For the text-containing cell, return its midpoint in [x, y] coordinate format. 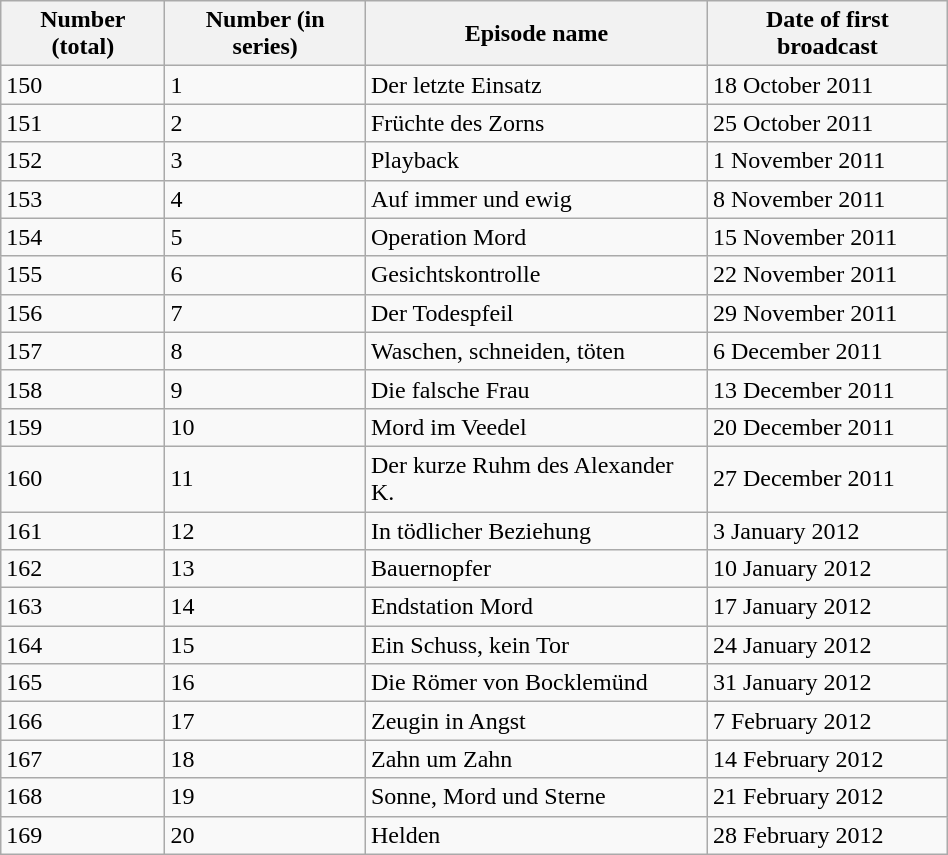
Sonne, Mord und Sterne [536, 797]
156 [83, 313]
155 [83, 275]
Zeugin in Angst [536, 721]
Die Römer von Bocklemünd [536, 683]
166 [83, 721]
Waschen, schneiden, töten [536, 351]
Number (total) [83, 34]
Number (in series) [266, 34]
14 [266, 607]
Gesichtskontrolle [536, 275]
Ein Schuss, kein Tor [536, 645]
20 December 2011 [827, 427]
13 December 2011 [827, 389]
Der Todespfeil [536, 313]
Playback [536, 161]
162 [83, 569]
In tödlicher Beziehung [536, 531]
21 February 2012 [827, 797]
12 [266, 531]
6 [266, 275]
31 January 2012 [827, 683]
17 January 2012 [827, 607]
Mord im Veedel [536, 427]
Früchte des Zorns [536, 123]
8 [266, 351]
29 November 2011 [827, 313]
Bauernopfer [536, 569]
4 [266, 199]
15 [266, 645]
7 February 2012 [827, 721]
14 February 2012 [827, 759]
27 December 2011 [827, 478]
Zahn um Zahn [536, 759]
19 [266, 797]
150 [83, 85]
Episode name [536, 34]
5 [266, 237]
160 [83, 478]
18 [266, 759]
1 [266, 85]
10 January 2012 [827, 569]
152 [83, 161]
Date of first broadcast [827, 34]
164 [83, 645]
20 [266, 835]
168 [83, 797]
159 [83, 427]
151 [83, 123]
7 [266, 313]
Der letzte Einsatz [536, 85]
163 [83, 607]
24 January 2012 [827, 645]
8 November 2011 [827, 199]
22 November 2011 [827, 275]
161 [83, 531]
6 December 2011 [827, 351]
3 January 2012 [827, 531]
Die falsche Frau [536, 389]
1 November 2011 [827, 161]
Endstation Mord [536, 607]
165 [83, 683]
Operation Mord [536, 237]
17 [266, 721]
167 [83, 759]
28 February 2012 [827, 835]
10 [266, 427]
157 [83, 351]
9 [266, 389]
Auf immer und ewig [536, 199]
15 November 2011 [827, 237]
154 [83, 237]
Der kurze Ruhm des Alexander K. [536, 478]
18 October 2011 [827, 85]
3 [266, 161]
11 [266, 478]
2 [266, 123]
158 [83, 389]
25 October 2011 [827, 123]
13 [266, 569]
169 [83, 835]
153 [83, 199]
Helden [536, 835]
16 [266, 683]
